Scan for the cell matching the given text and deliver its (X, Y) coordinate at center. 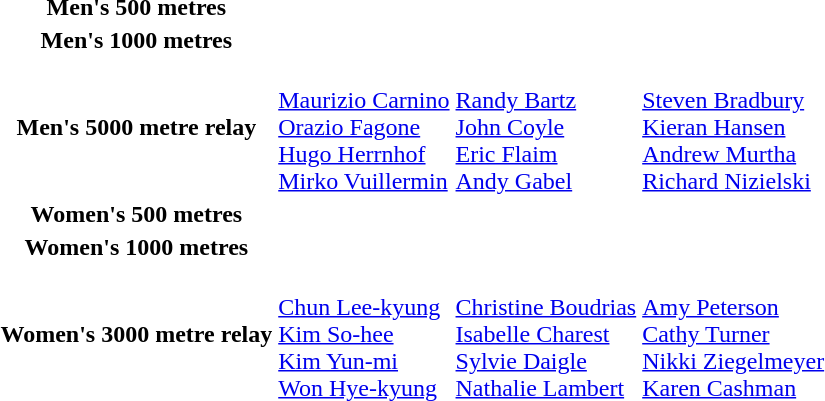
Randy Bartz John Coyle Eric Flaim Andy Gabel (546, 127)
Maurizio Carnino Orazio Fagone Hugo Herrnhof Mirko Vuillermin (364, 127)
